Search for the cell housing the specified text and yield its [X, Y] center coordinate. 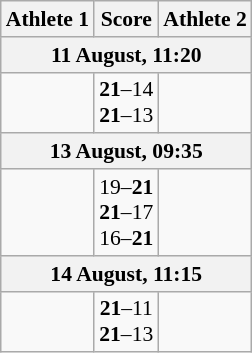
Score [126, 19]
14 August, 11:15 [126, 274]
21–1121–13 [126, 322]
Athlete 2 [204, 19]
11 August, 11:20 [126, 55]
19–2121–1716–21 [126, 212]
Athlete 1 [48, 19]
21–1421–13 [126, 102]
13 August, 09:35 [126, 152]
